Detect which cell encompasses the target text, then output its [X, Y] center coordinate. 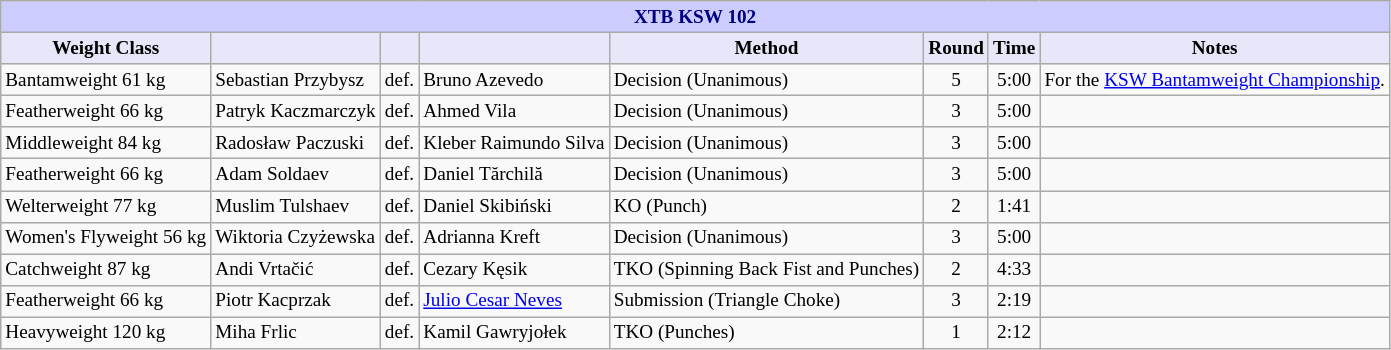
Cezary Kęsik [514, 270]
Bantamweight 61 kg [106, 80]
Muslim Tulshaev [296, 206]
Submission (Triangle Choke) [766, 301]
Round [956, 48]
Piotr Kacprzak [296, 301]
4:33 [1014, 270]
Andi Vrtačić [296, 270]
Bruno Azevedo [514, 80]
Women's Flyweight 56 kg [106, 238]
Ahmed Vila [514, 111]
Method [766, 48]
TKO (Punches) [766, 333]
Radosław Paczuski [296, 143]
For the KSW Bantamweight Championship. [1215, 80]
TKO (Spinning Back Fist and Punches) [766, 270]
Daniel Skibiński [514, 206]
Time [1014, 48]
Kamil Gawryjołek [514, 333]
Julio Cesar Neves [514, 301]
1 [956, 333]
Daniel Tărchilă [514, 175]
Notes [1215, 48]
Welterweight 77 kg [106, 206]
1:41 [1014, 206]
XTB KSW 102 [696, 17]
Heavyweight 120 kg [106, 333]
Adrianna Kreft [514, 238]
Sebastian Przybysz [296, 80]
Weight Class [106, 48]
KO (Punch) [766, 206]
Miha Frlic [296, 333]
2:19 [1014, 301]
5 [956, 80]
Wiktoria Czyżewska [296, 238]
Kleber Raimundo Silva [514, 143]
2:12 [1014, 333]
Middleweight 84 kg [106, 143]
Adam Soldaev [296, 175]
Patryk Kaczmarczyk [296, 111]
Catchweight 87 kg [106, 270]
